Provide the [x, y] coordinate of the cell's center where the given text is located.  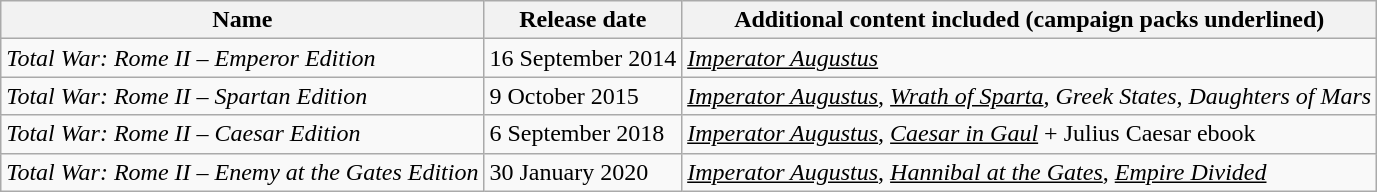
Additional content included (campaign packs underlined) [1030, 20]
Release date [583, 20]
Total War: Rome II – Emperor Edition [242, 58]
Total War: Rome II – Caesar Edition [242, 134]
Imperator Augustus, Hannibal at the Gates, Empire Divided [1030, 172]
30 January 2020 [583, 172]
Total War: Rome II – Enemy at the Gates Edition [242, 172]
Total War: Rome II – Spartan Edition [242, 96]
Imperator Augustus, Caesar in Gaul + Julius Caesar ebook [1030, 134]
9 October 2015 [583, 96]
6 September 2018 [583, 134]
Imperator Augustus [1030, 58]
Name [242, 20]
16 September 2014 [583, 58]
Imperator Augustus, Wrath of Sparta, Greek States, Daughters of Mars [1030, 96]
